Capture the cell that displays the provided text and extract its (X, Y) central coordinate. 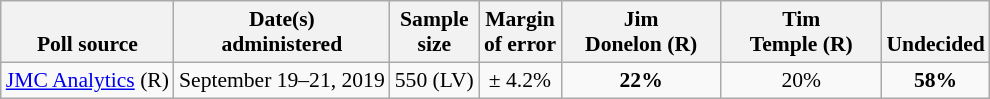
Marginof error (520, 32)
September 19–21, 2019 (282, 80)
58% (935, 80)
Samplesize (434, 32)
Poll source (88, 32)
Undecided (935, 32)
TimTemple (R) (801, 32)
JMC Analytics (R) (88, 80)
20% (801, 80)
Date(s)administered (282, 32)
550 (LV) (434, 80)
22% (641, 80)
± 4.2% (520, 80)
JimDonelon (R) (641, 32)
